Detect which cell encompasses the target text, then output its (X, Y) center coordinate. 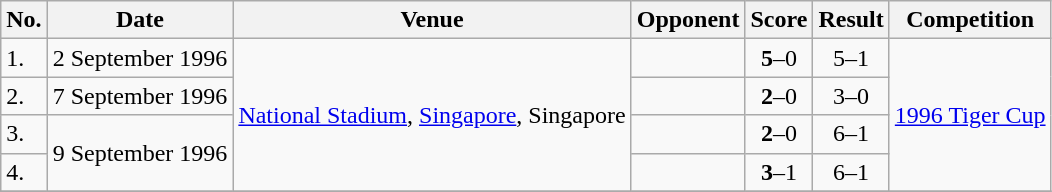
No. (24, 20)
Result (851, 20)
National Stadium, Singapore, Singapore (432, 115)
3–0 (851, 96)
2 September 1996 (140, 58)
3. (24, 134)
5–0 (779, 58)
Competition (970, 20)
5–1 (851, 58)
Venue (432, 20)
2. (24, 96)
Score (779, 20)
Opponent (688, 20)
9 September 1996 (140, 153)
Date (140, 20)
1. (24, 58)
3–1 (779, 172)
7 September 1996 (140, 96)
4. (24, 172)
1996 Tiger Cup (970, 115)
